Scan for the cell matching the given text and deliver its (x, y) coordinate at center. 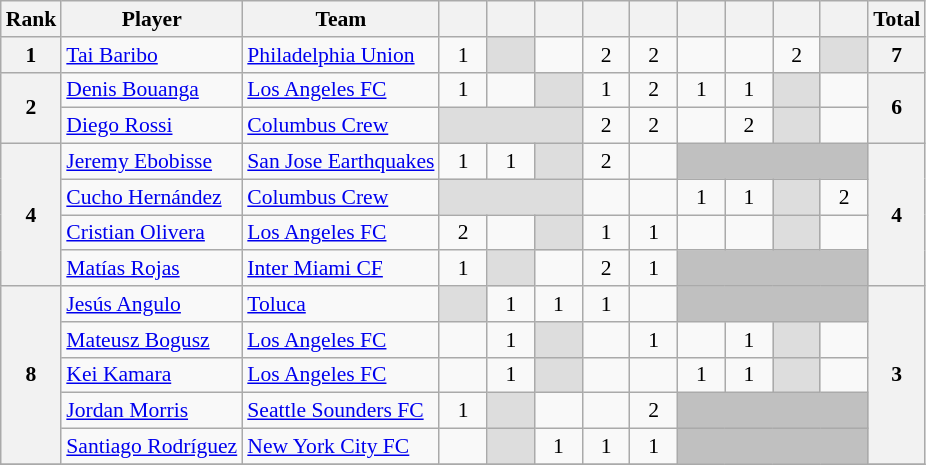
Jeremy Ebobisse (152, 162)
Philadelphia Union (340, 55)
6 (896, 108)
Player (152, 19)
San Jose Earthquakes (340, 162)
Total (896, 19)
Matías Rojas (152, 269)
Team (340, 19)
Cucho Hernández (152, 197)
3 (896, 375)
Inter Miami CF (340, 269)
Toluca (340, 304)
Tai Baribo (152, 55)
Santiago Rodríguez (152, 447)
Mateusz Bogusz (152, 340)
8 (32, 375)
Denis Bouanga (152, 90)
New York City FC (340, 447)
Kei Kamara (152, 375)
Rank (32, 19)
Seattle Sounders FC (340, 411)
Cristian Olivera (152, 233)
Jesús Angulo (152, 304)
Diego Rossi (152, 126)
Jordan Morris (152, 411)
7 (896, 55)
